Find where the given text appears and provide that cell's center as (X, Y) coordinate. 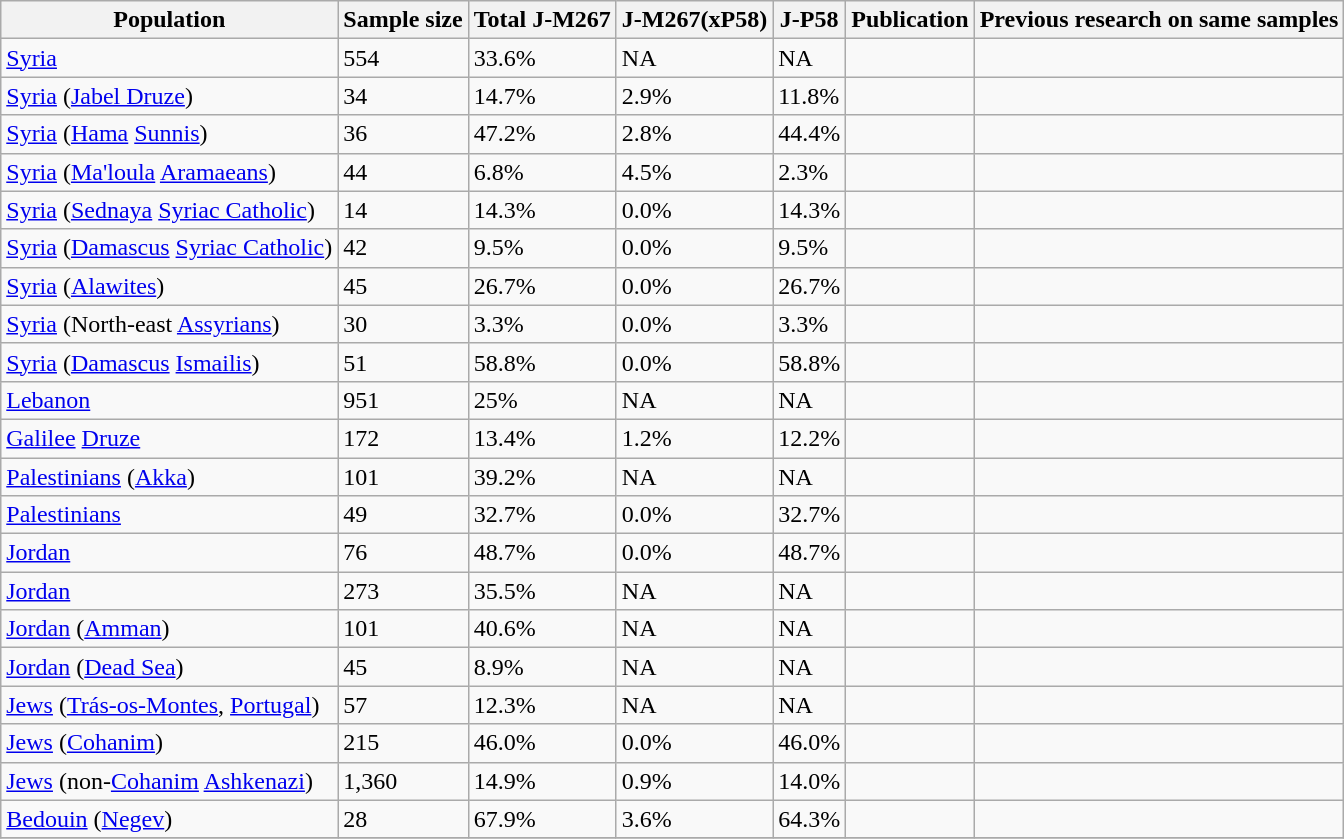
67.9% (542, 819)
Total J-M267 (542, 20)
8.9% (542, 667)
49 (403, 515)
J-M267(xP58) (694, 20)
47.2% (542, 134)
13.4% (542, 438)
42 (403, 248)
14 (403, 210)
Syria (170, 58)
2.9% (694, 96)
Syria (Hama Sunnis) (170, 134)
273 (403, 591)
76 (403, 553)
14.9% (542, 781)
36 (403, 134)
3.6% (694, 819)
Syria (Ma'loula Aramaeans) (170, 172)
Jordan (Amman) (170, 629)
44.4% (810, 134)
172 (403, 438)
951 (403, 400)
30 (403, 324)
215 (403, 743)
Syria (Jabel Druze) (170, 96)
J-P58 (810, 20)
1.2% (694, 438)
2.3% (810, 172)
Syria (Sednaya Syriac Catholic) (170, 210)
57 (403, 705)
25% (542, 400)
Palestinians (Akka) (170, 477)
12.3% (542, 705)
44 (403, 172)
Sample size (403, 20)
34 (403, 96)
Jews (non-Cohanim Ashkenazi) (170, 781)
28 (403, 819)
33.6% (542, 58)
14.7% (542, 96)
Jews (Cohanim) (170, 743)
Syria (Alawites) (170, 286)
1,360 (403, 781)
Galilee Druze (170, 438)
Jordan (Dead Sea) (170, 667)
Lebanon (170, 400)
Syria (Damascus Syriac Catholic) (170, 248)
11.8% (810, 96)
Population (170, 20)
Jews (Trás-os-Montes, Portugal) (170, 705)
Syria (Damascus Ismailis) (170, 362)
51 (403, 362)
0.9% (694, 781)
64.3% (810, 819)
39.2% (542, 477)
4.5% (694, 172)
Previous research on same samples (1159, 20)
6.8% (542, 172)
2.8% (694, 134)
Bedouin (Negev) (170, 819)
35.5% (542, 591)
12.2% (810, 438)
554 (403, 58)
40.6% (542, 629)
14.0% (810, 781)
Syria (North-east Assyrians) (170, 324)
Publication (910, 20)
Palestinians (170, 515)
